Capture the cell that displays the provided text and extract its [X, Y] central coordinate. 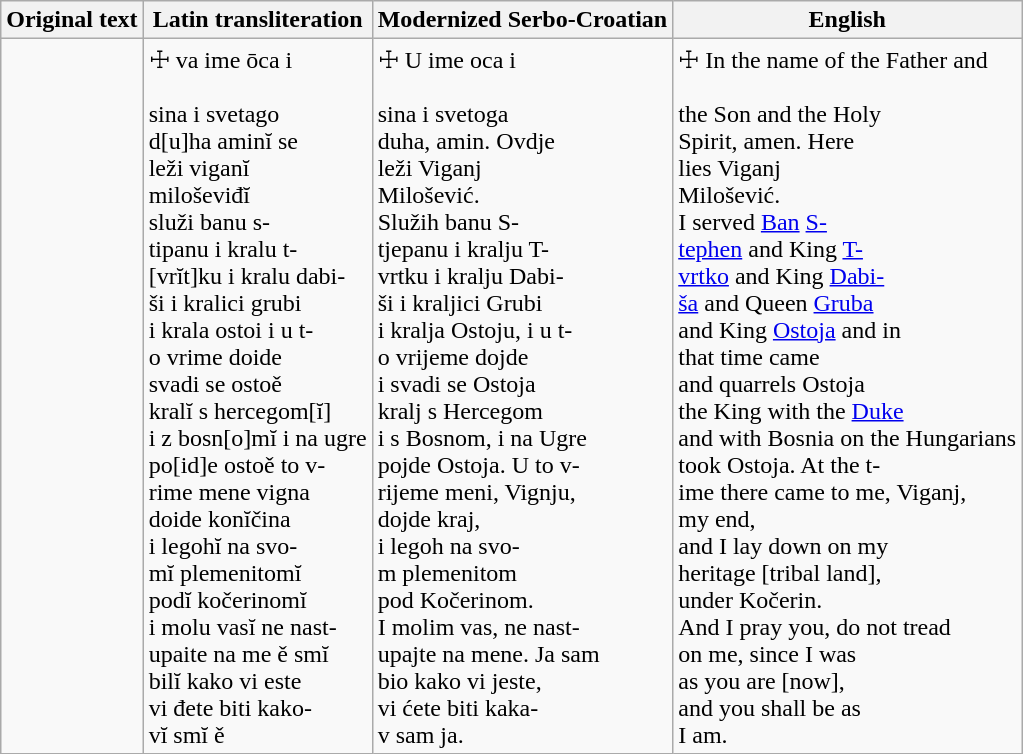
Latin transliteration [258, 20]
English [848, 20]
Modernized Serbo-Croatian [522, 20]
Original text [72, 20]
